Extract the (x, y) coordinate from the center of the cell holding the provided text.  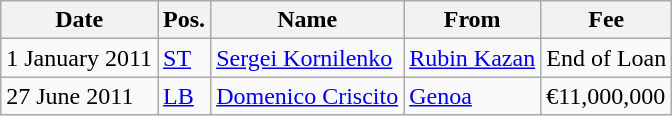
End of Loan (606, 58)
Rubin Kazan (472, 58)
Genoa (472, 96)
27 June 2011 (80, 96)
Domenico Criscito (308, 96)
LB (184, 96)
Sergei Kornilenko (308, 58)
ST (184, 58)
From (472, 20)
Pos. (184, 20)
Date (80, 20)
Fee (606, 20)
Name (308, 20)
1 January 2011 (80, 58)
€11,000,000 (606, 96)
